Pinpoint the cell where the given text exists, returning its (x, y) midpoint coordinate. 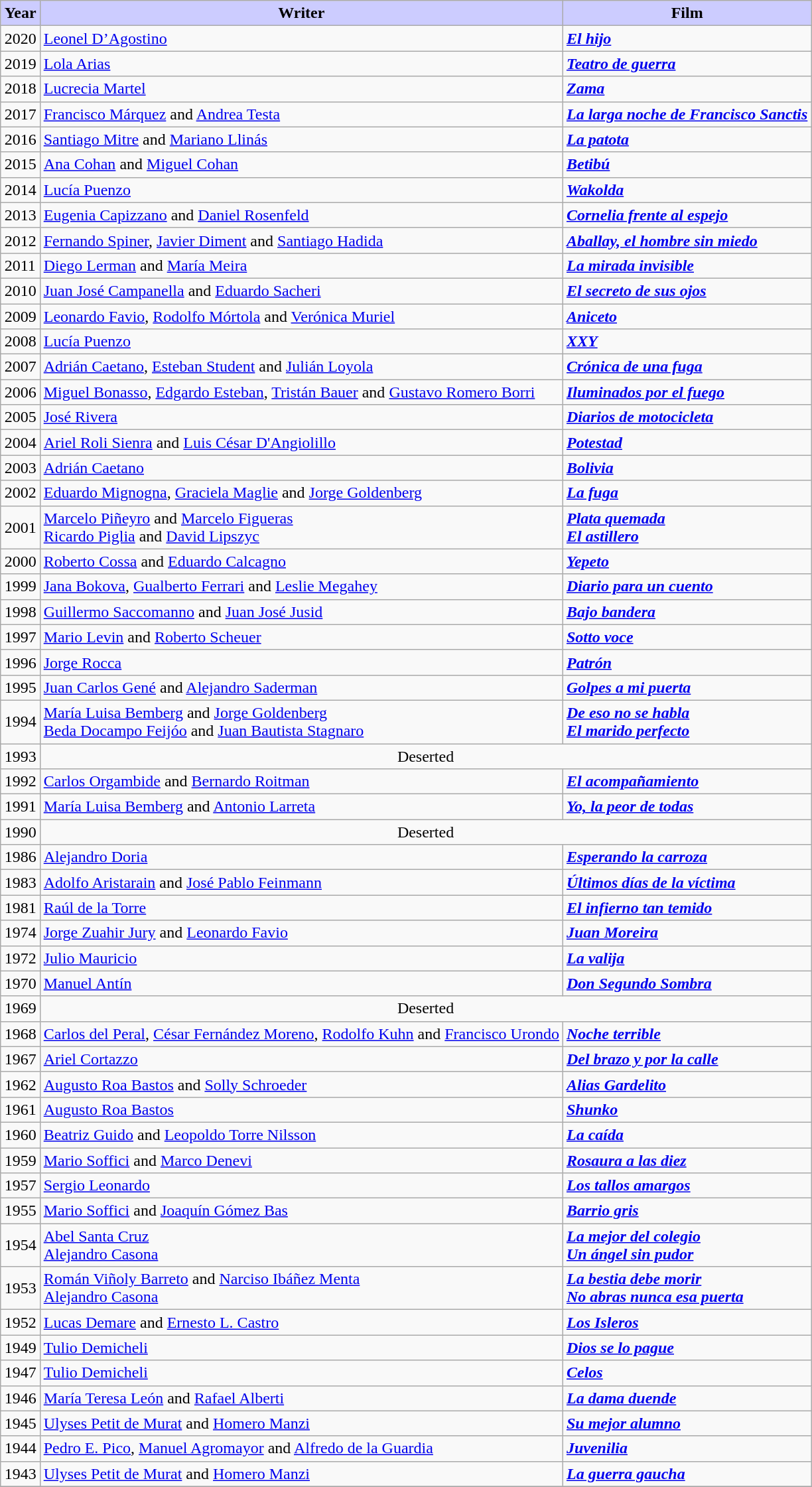
1995 (20, 687)
2010 (20, 291)
Augusto Roa Bastos and Solly Schroeder (301, 1084)
Del brazo y por la calle (687, 1059)
Diario para un cuento (687, 587)
La patota (687, 139)
1967 (20, 1059)
Patrón (687, 662)
El hijo (687, 38)
La bestia debe morirNo abras nunca esa puerta (687, 1289)
Crónica de una fuga (687, 367)
1961 (20, 1109)
Guillermo Saccomanno and Juan José Jusid (301, 612)
1993 (20, 756)
Film (687, 13)
Barrio gris (687, 1211)
Pedro E. Pico, Manuel Agromayor and Alfredo de la Guardia (301, 1449)
Carlos del Peral, César Fernández Moreno, Rodolfo Kuhn and Francisco Urondo (301, 1034)
1944 (20, 1449)
Betibú (687, 165)
2006 (20, 392)
Juan Carlos Gené and Alejandro Saderman (301, 687)
Jana Bokova, Gualberto Ferrari and Leslie Megahey (301, 587)
Carlos Orgambide and Bernardo Roitman (301, 782)
Iluminados por el fuego (687, 392)
De eso no se hablaEl marido perfecto (687, 722)
1996 (20, 662)
Teatro de guerra (687, 64)
2009 (20, 317)
Zama (687, 89)
2014 (20, 190)
Miguel Bonasso, Edgardo Esteban, Tristán Bauer and Gustavo Romero Borri (301, 392)
Fernando Spiner, Javier Diment and Santiago Hadida (301, 240)
1972 (20, 958)
Adrián Caetano (301, 468)
1968 (20, 1034)
1947 (20, 1373)
1960 (20, 1135)
Noche terrible (687, 1034)
1991 (20, 807)
Alejandro Doria (301, 857)
1954 (20, 1245)
1970 (20, 983)
Los tallos amargos (687, 1186)
Yo, la peor de todas (687, 807)
La larga noche de Francisco Sanctis (687, 114)
Jorge Rocca (301, 662)
2012 (20, 240)
2008 (20, 342)
Rosaura a las diez (687, 1161)
2003 (20, 468)
Alias Gardelito (687, 1084)
Los Isleros (687, 1322)
Esperando la carroza (687, 857)
Francisco Márquez and Andrea Testa (301, 114)
Cornelia frente al espejo (687, 215)
1999 (20, 587)
2018 (20, 89)
Writer (301, 13)
Sotto voce (687, 637)
Lucrecia Martel (301, 89)
Augusto Roa Bastos (301, 1109)
Últimos días de la víctima (687, 883)
Yepeto (687, 561)
María Luisa Bemberg and Antonio Larreta (301, 807)
José Rivera (301, 417)
Roberto Cossa and Eduardo Calcagno (301, 561)
Don Segundo Sombra (687, 983)
1949 (20, 1348)
Year (20, 13)
La guerra gaucha (687, 1474)
2019 (20, 64)
Adolfo Aristarain and José Pablo Feinmann (301, 883)
2017 (20, 114)
Mario Soffici and Marco Denevi (301, 1161)
Román Viñoly Barreto and Narciso Ibáñez MentaAlejandro Casona (301, 1289)
2007 (20, 367)
Beatriz Guido and Leopoldo Torre Nilsson (301, 1135)
Juan Moreira (687, 933)
Aballay, el hombre sin miedo (687, 240)
Bolivia (687, 468)
La dama duende (687, 1398)
La valija (687, 958)
Celos (687, 1373)
Sergio Leonardo (301, 1186)
Eduardo Mignogna, Graciela Maglie and Jorge Goldenberg (301, 493)
Juan José Campanella and Eduardo Sacheri (301, 291)
Lola Arias (301, 64)
Mario Soffici and Joaquín Gómez Bas (301, 1211)
Lucas Demare and Ernesto L. Castro (301, 1322)
2013 (20, 215)
Abel Santa CruzAlejandro Casona (301, 1245)
2000 (20, 561)
Diarios de motocicleta (687, 417)
Ariel Cortazzo (301, 1059)
Manuel Antín (301, 983)
María Teresa León and Rafael Alberti (301, 1398)
1997 (20, 637)
Raúl de la Torre (301, 908)
Marcelo Piñeyro and Marcelo FiguerasRicardo Piglia and David Lipszyc (301, 527)
2015 (20, 165)
La mejor del colegioUn ángel sin pudor (687, 1245)
1945 (20, 1423)
1981 (20, 908)
Golpes a mi puerta (687, 687)
Shunko (687, 1109)
Leonardo Favio, Rodolfo Mórtola and Verónica Muriel (301, 317)
Su mejor alumno (687, 1423)
La caída (687, 1135)
Leonel D’Agostino (301, 38)
1952 (20, 1322)
Adrián Caetano, Esteban Student and Julián Loyola (301, 367)
2002 (20, 493)
1990 (20, 832)
2004 (20, 443)
2005 (20, 417)
Ariel Roli Sienra and Luis César D'Angiolillo (301, 443)
1962 (20, 1084)
1994 (20, 722)
1974 (20, 933)
Juvenilia (687, 1449)
Bajo bandera (687, 612)
Julio Mauricio (301, 958)
1943 (20, 1474)
El secreto de sus ojos (687, 291)
1998 (20, 612)
El acompañamiento (687, 782)
2011 (20, 265)
Ana Cohan and Miguel Cohan (301, 165)
1953 (20, 1289)
1969 (20, 1009)
1946 (20, 1398)
María Luisa Bemberg and Jorge GoldenbergBeda Docampo Feijóo and Juan Bautista Stagnaro (301, 722)
Mario Levin and Roberto Scheuer (301, 637)
Eugenia Capizzano and Daniel Rosenfeld (301, 215)
Plata quemadaEl astillero (687, 527)
2016 (20, 139)
Dios se lo pague (687, 1348)
1983 (20, 883)
1986 (20, 857)
La fuga (687, 493)
Santiago Mitre and Mariano Llinás (301, 139)
2020 (20, 38)
Wakolda (687, 190)
El infierno tan temido (687, 908)
2001 (20, 527)
1957 (20, 1186)
Diego Lerman and María Meira (301, 265)
1959 (20, 1161)
1992 (20, 782)
Aniceto (687, 317)
Potestad (687, 443)
XXY (687, 342)
1955 (20, 1211)
La mirada invisible (687, 265)
Jorge Zuahir Jury and Leonardo Favio (301, 933)
